Determine the (x, y) coordinate at the center of the cell enclosing the given text.  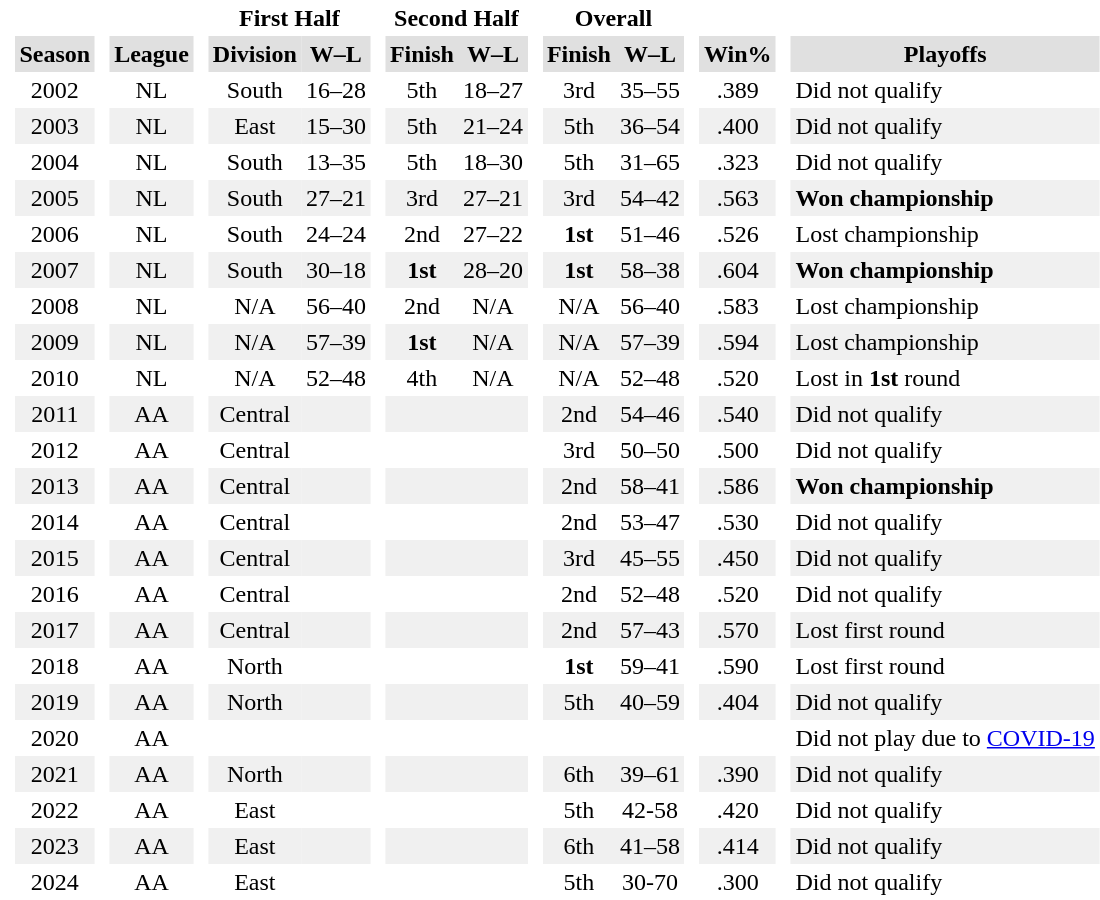
.530 (738, 522)
.500 (738, 450)
.570 (738, 630)
2024 (55, 882)
2004 (55, 162)
.389 (738, 90)
15–30 (336, 126)
18–30 (492, 162)
2017 (55, 630)
30-70 (650, 882)
58–41 (650, 486)
Second Half (456, 18)
2005 (55, 198)
51–46 (650, 234)
.404 (738, 702)
2019 (55, 702)
Division (254, 54)
2010 (55, 378)
.540 (738, 414)
Lost in 1st round (945, 378)
41–58 (650, 846)
21–24 (492, 126)
54–46 (650, 414)
.604 (738, 270)
57–43 (650, 630)
.590 (738, 666)
54–42 (650, 198)
31–65 (650, 162)
18–27 (492, 90)
Playoffs (945, 54)
39–61 (650, 774)
35–55 (650, 90)
2007 (55, 270)
.526 (738, 234)
50–50 (650, 450)
2014 (55, 522)
.323 (738, 162)
.400 (738, 126)
30–18 (336, 270)
.420 (738, 810)
13–35 (336, 162)
2009 (55, 342)
2023 (55, 846)
2022 (55, 810)
59–41 (650, 666)
Win% (738, 54)
2015 (55, 558)
36–54 (650, 126)
.586 (738, 486)
2003 (55, 126)
.300 (738, 882)
2018 (55, 666)
2006 (55, 234)
2021 (55, 774)
27–22 (492, 234)
Season (55, 54)
2011 (55, 414)
Overall (613, 18)
16–28 (336, 90)
53–47 (650, 522)
24–24 (336, 234)
40–59 (650, 702)
2002 (55, 90)
2008 (55, 306)
.450 (738, 558)
2016 (55, 594)
2020 (55, 738)
Did not play due to COVID-19 (945, 738)
28–20 (492, 270)
2012 (55, 450)
58–38 (650, 270)
.594 (738, 342)
.583 (738, 306)
.414 (738, 846)
2013 (55, 486)
League (152, 54)
4th (422, 378)
45–55 (650, 558)
42-58 (650, 810)
First Half (289, 18)
.390 (738, 774)
.563 (738, 198)
